Output the [x, y] coordinate of the center of the cell containing the given text.  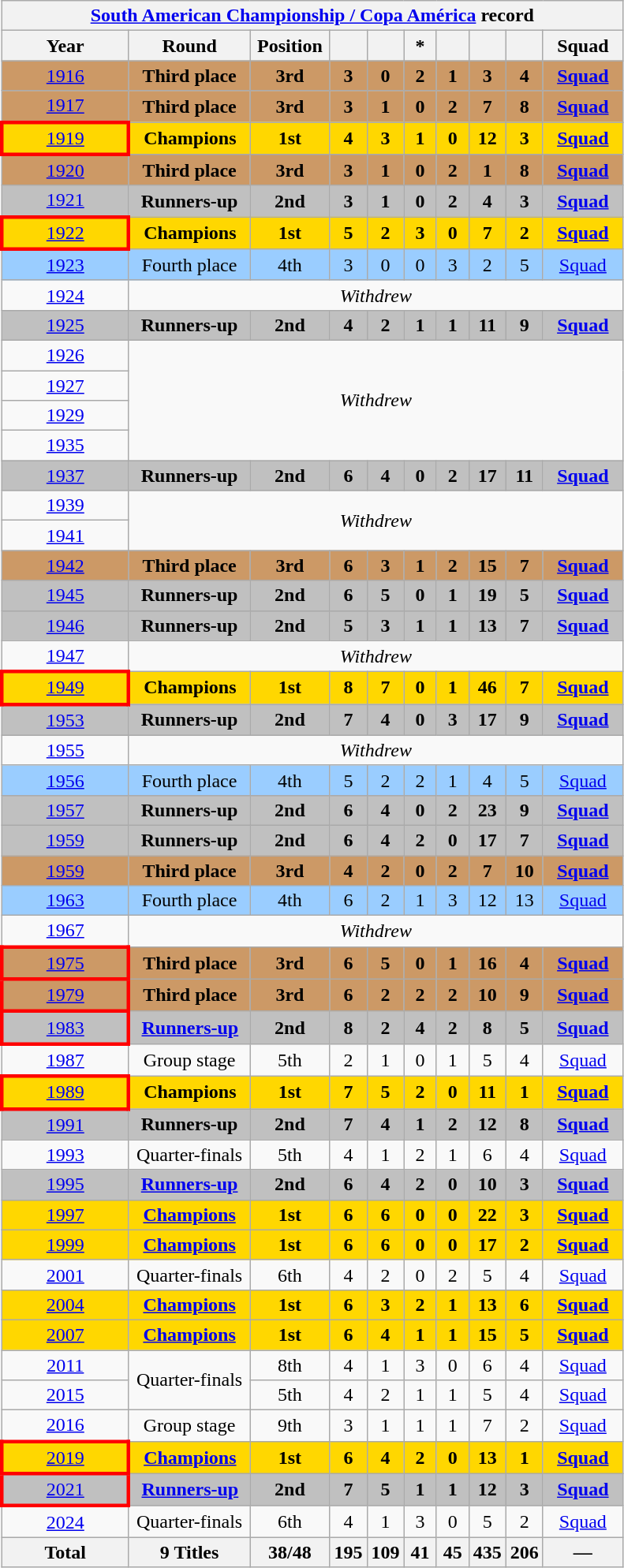
1993 [65, 1155]
1916 [65, 76]
1979 [65, 995]
1983 [65, 1027]
1924 [65, 295]
9 Titles [189, 1552]
41 [420, 1552]
2021 [65, 1489]
* [420, 46]
1967 [65, 931]
1945 [65, 595]
1997 [65, 1215]
9th [290, 1426]
1956 [65, 780]
1917 [65, 106]
45 [453, 1552]
2015 [65, 1395]
1953 [65, 720]
1919 [65, 137]
1955 [65, 750]
Round [189, 46]
1949 [65, 688]
1991 [65, 1125]
23 [488, 810]
1935 [65, 446]
2001 [65, 1275]
1921 [65, 201]
1999 [65, 1245]
38/48 [290, 1552]
Total [65, 1552]
2024 [65, 1521]
2011 [65, 1365]
1946 [65, 625]
1929 [65, 416]
1947 [65, 656]
1995 [65, 1185]
109 [385, 1552]
1927 [65, 386]
1937 [65, 476]
195 [349, 1552]
206 [524, 1552]
19 [488, 595]
2007 [65, 1335]
1941 [65, 536]
1957 [65, 810]
Year [65, 46]
South American Championship / Copa América record [312, 16]
1975 [65, 962]
435 [488, 1552]
16 [488, 962]
1987 [65, 1060]
1925 [65, 325]
1926 [65, 355]
1989 [65, 1092]
22 [488, 1215]
1920 [65, 170]
1942 [65, 566]
2004 [65, 1305]
46 [488, 688]
8th [290, 1365]
1939 [65, 506]
1923 [65, 265]
— [582, 1552]
1922 [65, 233]
2016 [65, 1426]
1963 [65, 901]
2019 [65, 1458]
Position [290, 46]
